Extract the (x, y) coordinate from the center of the cell holding the provided text.  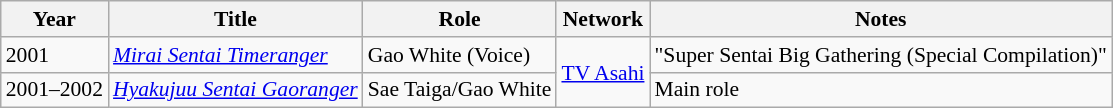
Title (236, 19)
Sae Taiga/Gao White (460, 90)
Network (602, 19)
2001 (54, 55)
"Super Sentai Big Gathering (Special Compilation)" (881, 55)
Hyakujuu Sentai Gaoranger (236, 90)
Year (54, 19)
2001–2002 (54, 90)
Role (460, 19)
Main role (881, 90)
Notes (881, 19)
TV Asahi (602, 72)
Mirai Sentai Timeranger (236, 55)
Gao White (Voice) (460, 55)
